For the text-containing cell, return its midpoint in (X, Y) coordinate format. 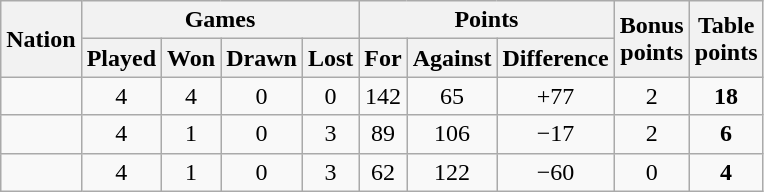
Nation (41, 39)
62 (383, 172)
106 (452, 134)
142 (383, 96)
89 (383, 134)
Games (220, 20)
18 (726, 96)
Won (192, 58)
Lost (330, 58)
For (383, 58)
Difference (556, 58)
Against (452, 58)
−60 (556, 172)
Points (486, 20)
6 (726, 134)
Drawn (262, 58)
65 (452, 96)
+77 (556, 96)
Tablepoints (726, 39)
Played (121, 58)
Bonuspoints (652, 39)
122 (452, 172)
−17 (556, 134)
